Capture the cell that displays the provided text and extract its (X, Y) central coordinate. 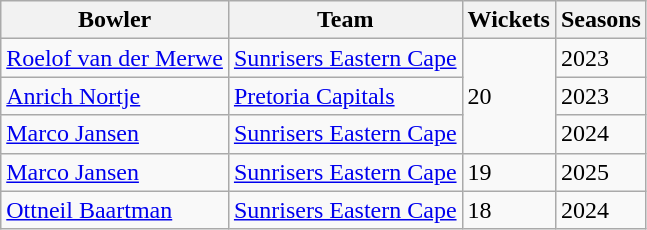
19 (508, 172)
Team (345, 20)
2025 (600, 172)
Seasons (600, 20)
18 (508, 210)
Ottneil Baartman (115, 210)
Anrich Nortje (115, 96)
Roelof van der Merwe (115, 58)
Wickets (508, 20)
20 (508, 96)
Pretoria Capitals (345, 96)
Bowler (115, 20)
